Return the [x, y] coordinate for the center point of the cell that contains the specified text.  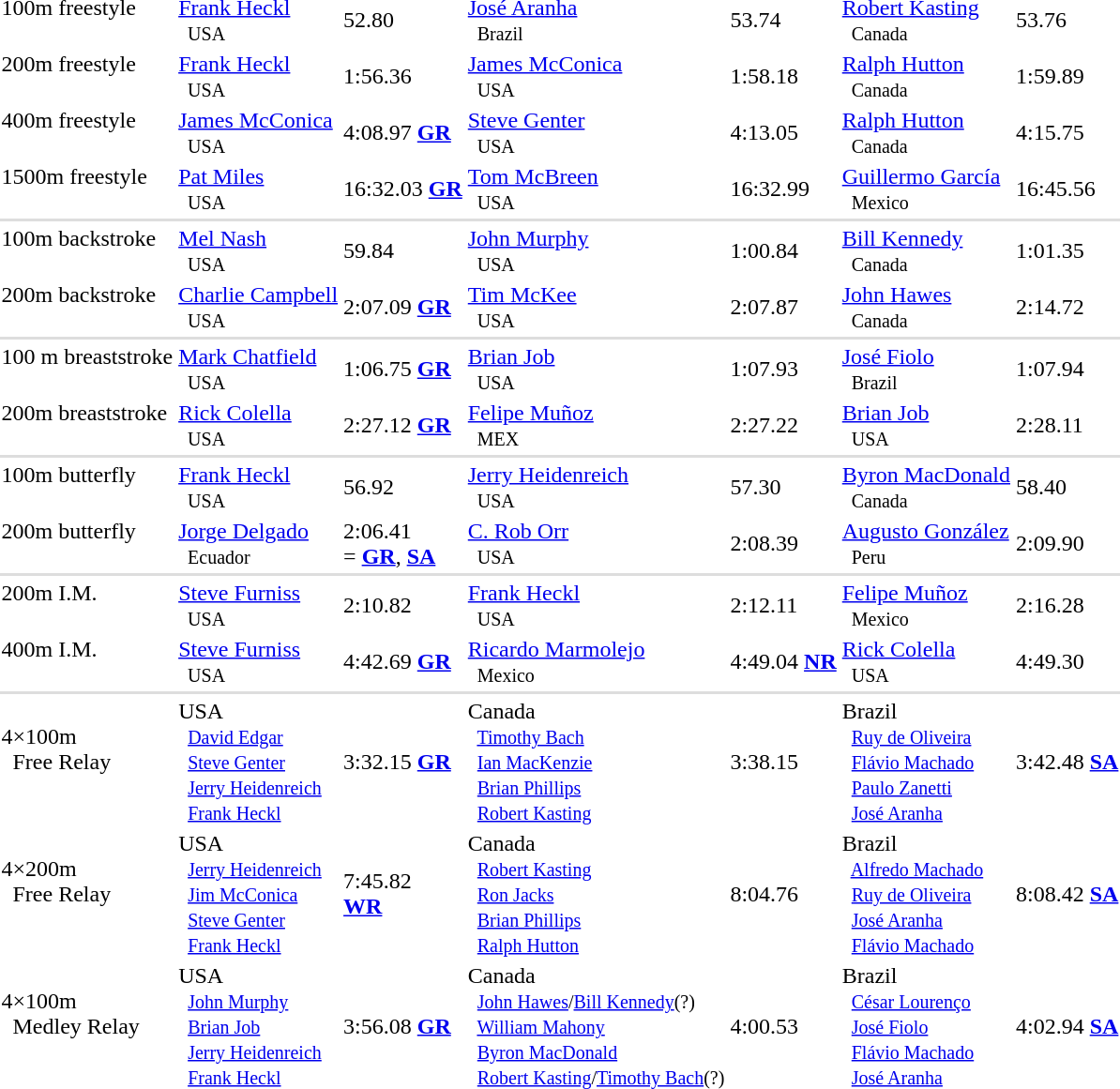
USA Jerry Heidenreich Jim McConica Steve Genter Frank Heckl [259, 894]
200m freestyle [87, 77]
Charlie Campbell USA [259, 308]
4:49.04 NR [783, 662]
200m I.M. [87, 606]
2:12.11 [783, 606]
4:08.97 GR [403, 133]
1:00.84 [783, 251]
3:42.48 SA [1067, 762]
400m freestyle [87, 133]
1500m freestyle [87, 189]
Felipe Muñoz Mexico [926, 606]
8:08.42 SA [1067, 894]
Jorge Delgado Ecuador [259, 544]
Bill Kennedy Canada [926, 251]
16:45.56 [1067, 189]
Canada Robert Kasting Ron Jacks Brian Phillips Ralph Hutton [597, 894]
1:07.94 [1067, 370]
59.84 [403, 251]
Felipe Muñoz MEX [597, 426]
200m butterfly [87, 544]
Canada Timothy Bach Ian MacKenzie Brian Phillips Robert Kasting [597, 762]
1:58.18 [783, 77]
1:01.35 [1067, 251]
4:49.30 [1067, 662]
2:27.22 [783, 426]
2:08.39 [783, 544]
Pat Miles USA [259, 189]
Mel Nash USA [259, 251]
1:06.75 GR [403, 370]
Mark Chatfield USA [259, 370]
16:32.99 [783, 189]
C. Rob Orr USA [597, 544]
2:27.12 GR [403, 426]
200m breaststroke [87, 426]
8:04.76 [783, 894]
Guillermo García Mexico [926, 189]
José Fiolo Brazil [926, 370]
1:56.36 [403, 77]
Jerry Heidenreich USA [597, 488]
7:45.82 WR [403, 894]
16:32.03 GR [403, 189]
4×200m Free Relay [87, 894]
2:07.87 [783, 308]
1:59.89 [1067, 77]
Tom McBreen USA [597, 189]
Steve Genter USA [597, 133]
Ricardo Marmolejo Mexico [597, 662]
400m I.M. [87, 662]
4:13.05 [783, 133]
Byron MacDonald Canada [926, 488]
2:14.72 [1067, 308]
2:06.41 = GR, SA [403, 544]
1:07.93 [783, 370]
Augusto González Peru [926, 544]
2:07.09 GR [403, 308]
USA David Edgar Steve Genter Jerry Heidenreich Frank Heckl [259, 762]
3:32.15 GR [403, 762]
56.92 [403, 488]
Brazil Alfredo Machado Ruy de Oliveira José Aranha Flávio Machado [926, 894]
3:38.15 [783, 762]
200m backstroke [87, 308]
Tim McKee USA [597, 308]
58.40 [1067, 488]
John Murphy USA [597, 251]
John Hawes Canada [926, 308]
Brazil Ruy de Oliveira Flávio Machado Paulo Zanetti José Aranha [926, 762]
100 m breaststroke [87, 370]
4:42.69 GR [403, 662]
4:15.75 [1067, 133]
57.30 [783, 488]
2:16.28 [1067, 606]
100m backstroke [87, 251]
100m butterfly [87, 488]
2:10.82 [403, 606]
2:09.90 [1067, 544]
2:28.11 [1067, 426]
4×100m Free Relay [87, 762]
